Return (X, Y) of the center of cell containing provided text 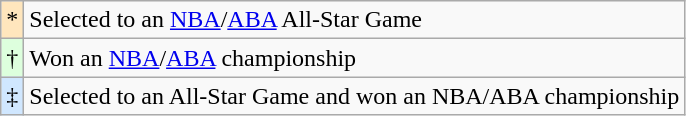
‡ (12, 96)
Selected to an NBA/ABA All-Star Game (354, 20)
Selected to an All-Star Game and won an NBA/ABA championship (354, 96)
Won an NBA/ABA championship (354, 58)
* (12, 20)
† (12, 58)
